Locate the cell with the specified text and output its [X, Y] center coordinate. 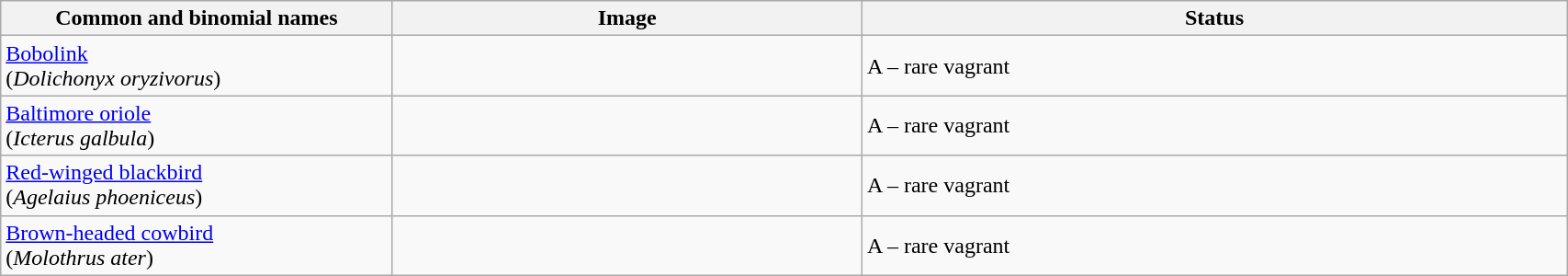
Bobolink(Dolichonyx oryzivorus) [197, 66]
Brown-headed cowbird(Molothrus ater) [197, 245]
Red-winged blackbird(Agelaius phoeniceus) [197, 186]
Baltimore oriole(Icterus galbula) [197, 125]
Image [626, 18]
Common and binomial names [197, 18]
Status [1214, 18]
